From the cell containing the given text, extract its center point as [X, Y] coordinate. 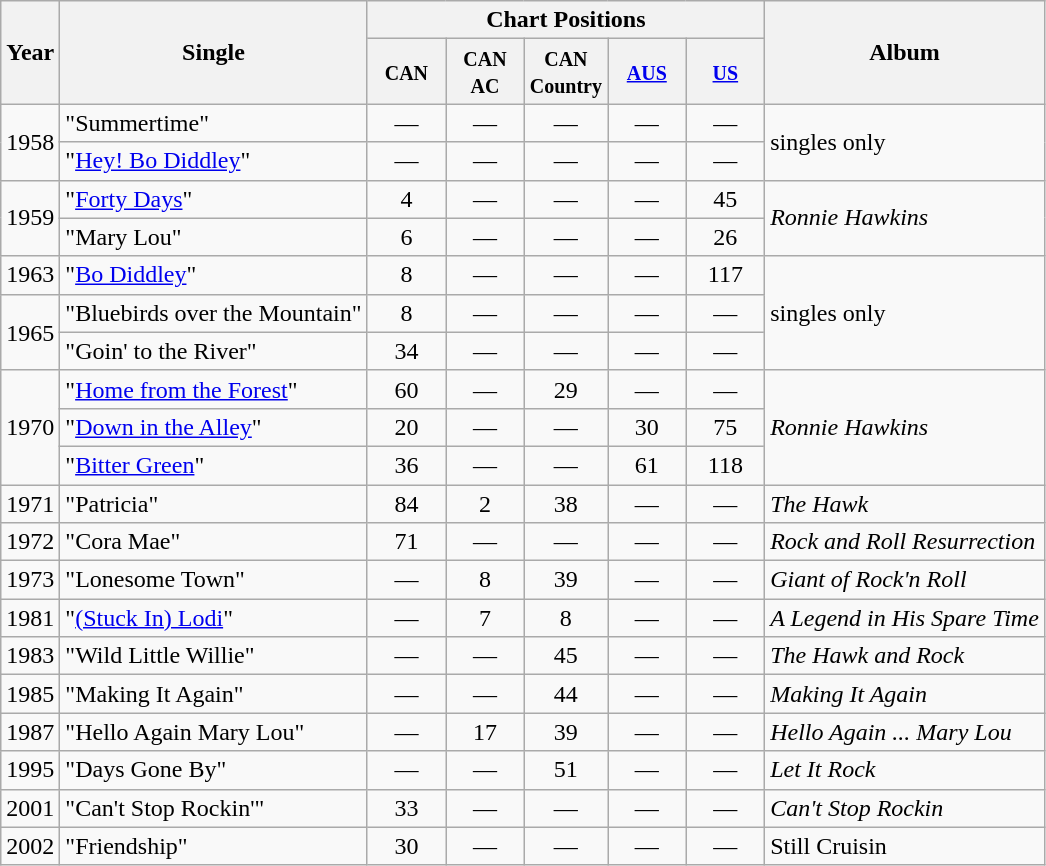
"Home from the Forest" [214, 389]
61 [648, 465]
"Can't Stop Rockin'" [214, 808]
The Hawk and Rock [905, 656]
1965 [30, 332]
"Down in the Alley" [214, 427]
AUS [648, 72]
118 [726, 465]
"Wild Little Willie" [214, 656]
33 [406, 808]
Rock and Roll Resurrection [905, 542]
4 [406, 199]
CAN Country [566, 72]
1972 [30, 542]
A Legend in His Spare Time [905, 618]
"Days Gone By" [214, 770]
1963 [30, 275]
Making It Again [905, 694]
1985 [30, 694]
1983 [30, 656]
"Bitter Green" [214, 465]
34 [406, 351]
Chart Positions [566, 20]
29 [566, 389]
US [726, 72]
"Goin' to the River" [214, 351]
CAN AC [486, 72]
7 [486, 618]
36 [406, 465]
"Bo Diddley" [214, 275]
1971 [30, 503]
1959 [30, 218]
"(Stuck In) Lodi" [214, 618]
71 [406, 542]
Can't Stop Rockin [905, 808]
1970 [30, 427]
1981 [30, 618]
"Lonesome Town" [214, 580]
1958 [30, 142]
60 [406, 389]
"Hey! Bo Diddley" [214, 161]
Still Cruisin [905, 846]
44 [566, 694]
Year [30, 52]
Giant of Rock'n Roll [905, 580]
75 [726, 427]
Hello Again ... Mary Lou [905, 732]
"Cora Mae" [214, 542]
Album [905, 52]
"Friendship" [214, 846]
"Making It Again" [214, 694]
20 [406, 427]
"Mary Lou" [214, 237]
"Hello Again Mary Lou" [214, 732]
Let It Rock [905, 770]
6 [406, 237]
"Forty Days" [214, 199]
1973 [30, 580]
26 [726, 237]
17 [486, 732]
2001 [30, 808]
38 [566, 503]
84 [406, 503]
Single [214, 52]
"Patricia" [214, 503]
2002 [30, 846]
"Summertime" [214, 123]
CAN [406, 72]
1987 [30, 732]
2 [486, 503]
The Hawk [905, 503]
"Bluebirds over the Mountain" [214, 313]
117 [726, 275]
1995 [30, 770]
51 [566, 770]
